Provide the [x, y] coordinate of the cell's center where the given text is located.  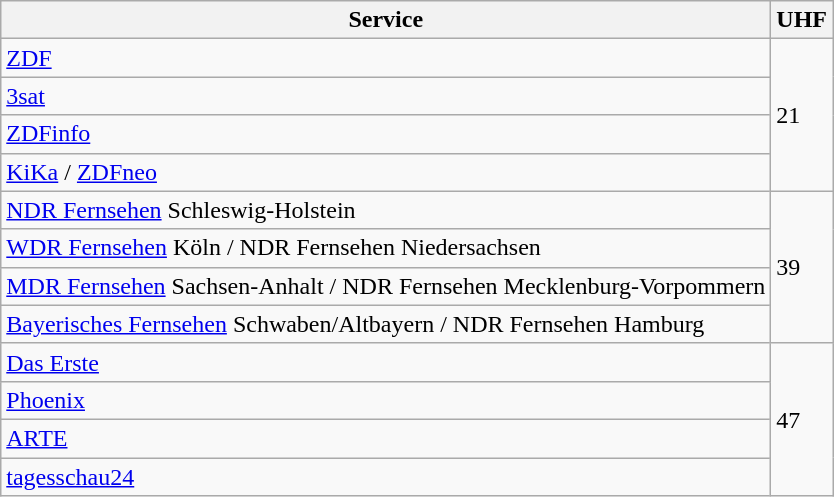
tagesschau24 [386, 477]
Phoenix [386, 400]
WDR Fernsehen Köln / NDR Fernsehen Niedersachsen [386, 248]
ZDFinfo [386, 134]
47 [802, 419]
39 [802, 267]
MDR Fernsehen Sachsen-Anhalt / NDR Fernsehen Mecklenburg-Vorpommern [386, 286]
ARTE [386, 438]
Bayerisches Fernsehen Schwaben/Altbayern / NDR Fernsehen Hamburg [386, 324]
Das Erste [386, 362]
ZDF [386, 58]
UHF [802, 20]
KiKa / ZDFneo [386, 172]
Service [386, 20]
3sat [386, 96]
NDR Fernsehen Schleswig-Holstein [386, 210]
21 [802, 115]
